Search for the cell housing the specified text and yield its (X, Y) center coordinate. 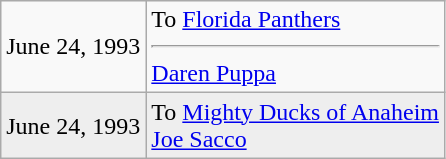
To Mighty Ducks of Anaheim Joe Sacco (296, 126)
To Florida PanthersDaren Puppa (296, 47)
